Locate the cell with the specified text and output its (x, y) center coordinate. 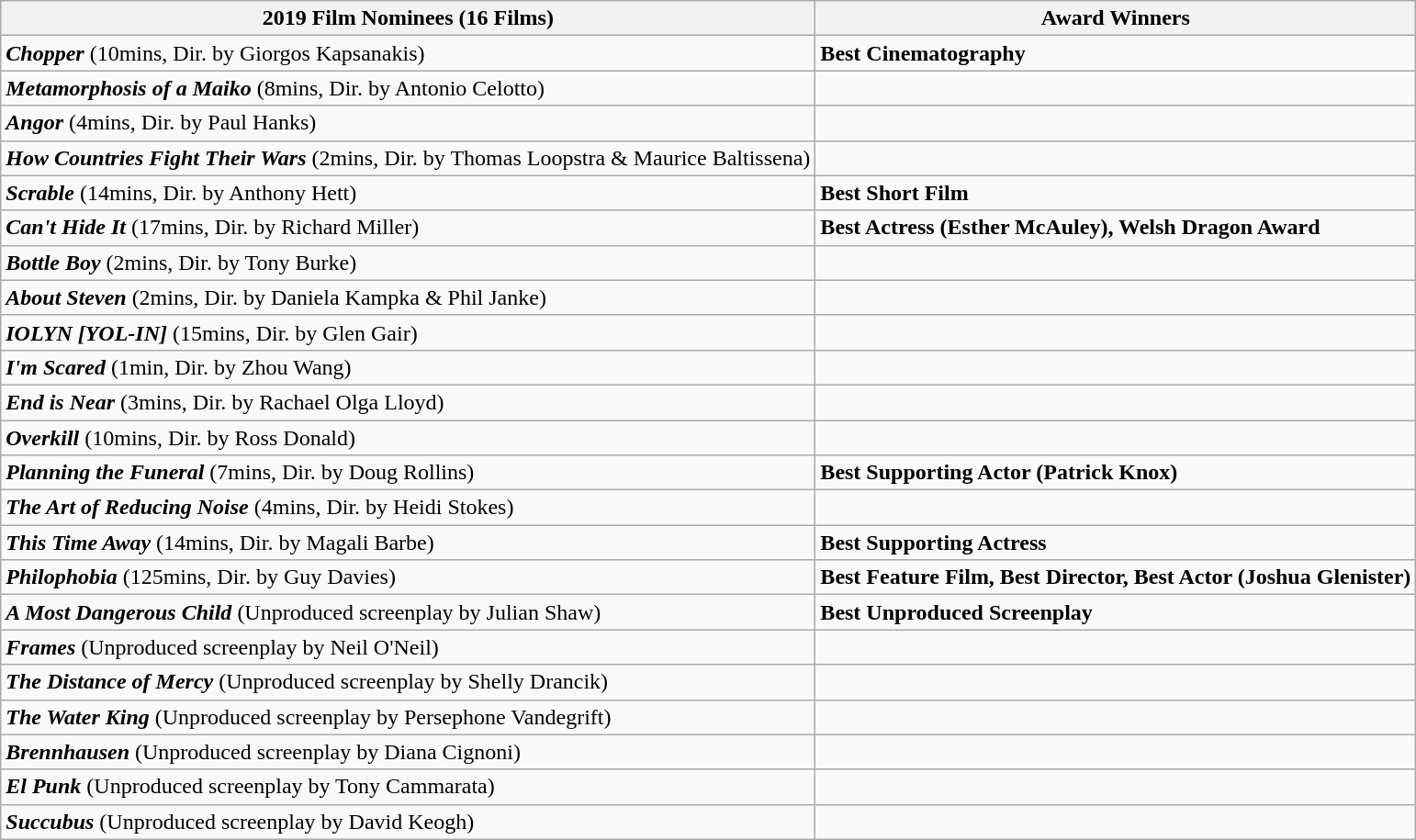
2019 Film Nominees (16 Films) (408, 18)
Brennhausen (Unproduced screenplay by Diana Cignoni) (408, 752)
How Countries Fight Their Wars (2mins, Dir. by Thomas Loopstra & Maurice Baltissena) (408, 158)
Scrable (14mins, Dir. by Anthony Hett) (408, 193)
Chopper (10mins, Dir. by Giorgos Kapsanakis) (408, 53)
Best Feature Film, Best Director, Best Actor (Joshua Glenister) (1116, 577)
Frames (Unproduced screenplay by Neil O'Neil) (408, 647)
Planning the Funeral (7mins, Dir. by Doug Rollins) (408, 473)
The Water King (Unproduced screenplay by Persephone Vandegrift) (408, 717)
End is Near (3mins, Dir. by Rachael Olga Lloyd) (408, 402)
Metamorphosis of a Maiko (8mins, Dir. by Antonio Celotto) (408, 88)
Best Short Film (1116, 193)
Best Supporting Actress (1116, 543)
Succubus (Unproduced screenplay by David Keogh) (408, 822)
This Time Away (14mins, Dir. by Magali Barbe) (408, 543)
Best Cinematography (1116, 53)
Angor (4mins, Dir. by Paul Hanks) (408, 123)
Best Actress (Esther McAuley), Welsh Dragon Award (1116, 228)
Philophobia (125mins, Dir. by Guy Davies) (408, 577)
I'm Scared (1min, Dir. by Zhou Wang) (408, 367)
Overkill (10mins, Dir. by Ross Donald) (408, 438)
Bottle Boy (2mins, Dir. by Tony Burke) (408, 263)
About Steven (2mins, Dir. by Daniela Kampka & Phil Janke) (408, 297)
Award Winners (1116, 18)
Can't Hide It (17mins, Dir. by Richard Miller) (408, 228)
The Art of Reducing Noise (4mins, Dir. by Heidi Stokes) (408, 508)
Best Unproduced Screenplay (1116, 612)
A Most Dangerous Child (Unproduced screenplay by Julian Shaw) (408, 612)
IOLYN [YOL-IN] (15mins, Dir. by Glen Gair) (408, 332)
Best Supporting Actor (Patrick Knox) (1116, 473)
The Distance of Mercy (Unproduced screenplay by Shelly Drancik) (408, 682)
El Punk (Unproduced screenplay by Tony Cammarata) (408, 787)
